Find where the given text appears and provide that cell's center as (X, Y) coordinate. 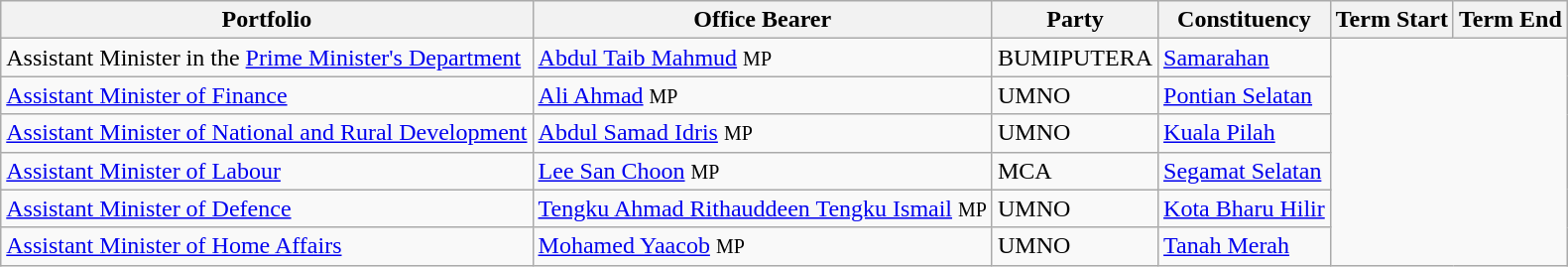
Assistant Minister of National and Rural Development (267, 133)
Tengku Ahmad Rithauddeen Tengku Ismail MP (762, 208)
Assistant Minister of Defence (267, 208)
Abdul Samad Idris MP (762, 133)
Term Start (1391, 20)
Portfolio (267, 20)
Kuala Pilah (1245, 133)
BUMIPUTERA (1075, 58)
Kota Bharu Hilir (1245, 208)
Term End (1509, 20)
Lee San Choon MP (762, 171)
Assistant Minister in the Prime Minister's Department (267, 58)
Mohamed Yaacob MP (762, 246)
Assistant Minister of Labour (267, 171)
Pontian Selatan (1245, 95)
Party (1075, 20)
Samarahan (1245, 58)
Constituency (1245, 20)
Ali Ahmad MP (762, 95)
Abdul Taib Mahmud MP (762, 58)
Segamat Selatan (1245, 171)
MCA (1075, 171)
Assistant Minister of Home Affairs (267, 246)
Assistant Minister of Finance (267, 95)
Office Bearer (762, 20)
Tanah Merah (1245, 246)
